For the text-containing cell, return its midpoint in [x, y] coordinate format. 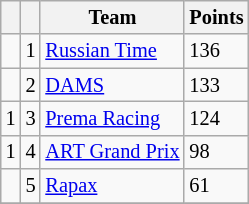
124 [216, 118]
2 [31, 85]
3 [31, 118]
Points [216, 17]
Rapax [112, 186]
133 [216, 85]
5 [31, 186]
Russian Time [112, 51]
61 [216, 186]
ART Grand Prix [112, 152]
98 [216, 152]
Team [112, 17]
Prema Racing [112, 118]
DAMS [112, 85]
136 [216, 51]
4 [31, 152]
